Return the (x, y) coordinate for the center point of the cell that contains the specified text.  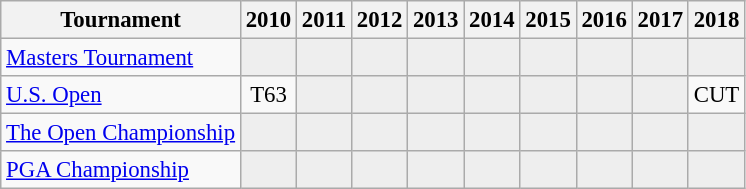
U.S. Open (121, 95)
CUT (716, 95)
2010 (268, 20)
2011 (324, 20)
2018 (716, 20)
2017 (660, 20)
2012 (379, 20)
2015 (548, 20)
PGA Championship (121, 170)
2016 (604, 20)
Tournament (121, 20)
2013 (436, 20)
Masters Tournament (121, 58)
2014 (492, 20)
The Open Championship (121, 133)
T63 (268, 95)
